Capture the cell that displays the provided text and extract its (X, Y) central coordinate. 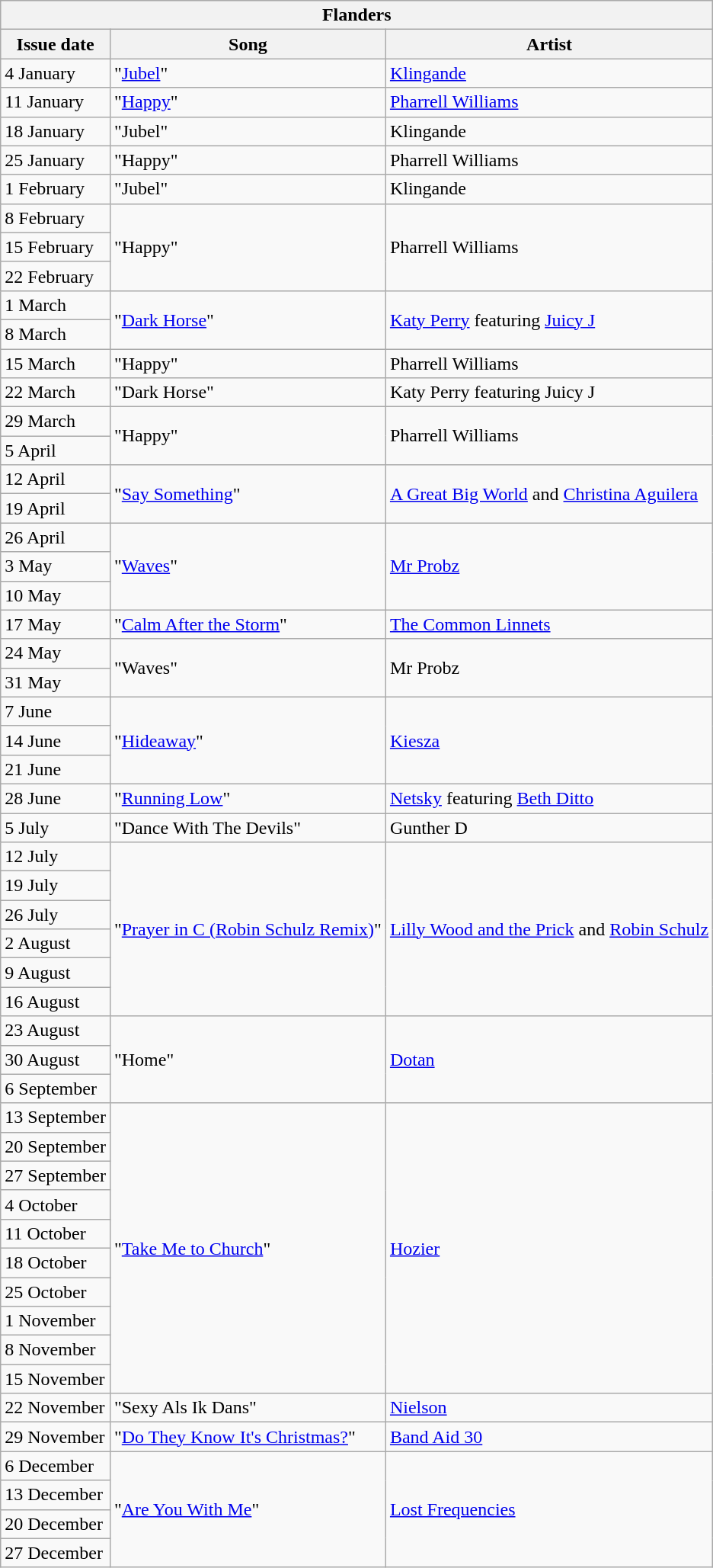
24 May (56, 653)
The Common Linnets (548, 624)
13 September (56, 1117)
18 January (56, 131)
28 June (56, 798)
5 July (56, 827)
6 December (56, 1466)
"Dance With The Devils" (248, 827)
27 September (56, 1175)
Lilly Wood and the Prick and Robin Schulz (548, 929)
4 October (56, 1204)
10 May (56, 595)
2 August (56, 944)
6 September (56, 1089)
19 July (56, 886)
11 October (56, 1233)
4 January (56, 73)
Kiesza (548, 740)
25 October (56, 1292)
"Are You With Me" (248, 1509)
1 March (56, 305)
"Hideaway" (248, 740)
Band Aid 30 (548, 1437)
Issue date (56, 44)
Dotan (548, 1060)
"Running Low" (248, 798)
8 March (56, 334)
"Say Something" (248, 494)
13 December (56, 1495)
17 May (56, 624)
20 December (56, 1524)
29 March (56, 422)
29 November (56, 1437)
12 April (56, 479)
1 November (56, 1321)
8 February (56, 218)
20 September (56, 1146)
27 December (56, 1553)
26 July (56, 915)
25 January (56, 160)
A Great Big World and Christina Aguilera (548, 494)
"Do They Know It's Christmas?" (248, 1437)
Flanders (356, 15)
12 July (56, 857)
Gunther D (548, 827)
26 April (56, 537)
31 May (56, 682)
"Calm After the Storm" (248, 624)
15 November (56, 1379)
30 August (56, 1060)
19 April (56, 508)
"Home" (248, 1060)
15 February (56, 247)
1 February (56, 189)
14 June (56, 740)
23 August (56, 1031)
22 February (56, 276)
8 November (56, 1350)
Lost Frequencies (548, 1509)
5 April (56, 451)
22 November (56, 1408)
"Sexy Als Ik Dans" (248, 1408)
16 August (56, 1002)
7 June (56, 711)
Netsky featuring Beth Ditto (548, 798)
18 October (56, 1262)
21 June (56, 769)
Nielson (548, 1408)
11 January (56, 102)
"Take Me to Church" (248, 1249)
22 March (56, 393)
Artist (548, 44)
15 March (56, 364)
Song (248, 44)
"Prayer in C (Robin Schulz Remix)" (248, 929)
9 August (56, 973)
Hozier (548, 1249)
3 May (56, 566)
